For the text-containing cell, return its midpoint in [x, y] coordinate format. 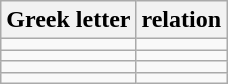
Greek letter [68, 20]
relation [182, 20]
